For the text-containing cell, return its midpoint in [X, Y] coordinate format. 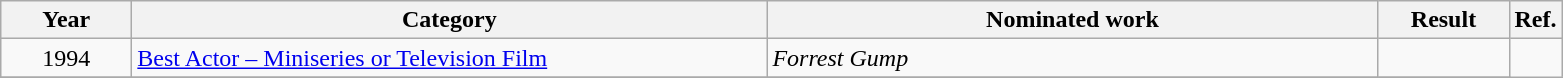
Category [450, 20]
Result [1444, 20]
Year [66, 20]
Nominated work [1072, 20]
Best Actor – Miniseries or Television Film [450, 58]
Forrest Gump [1072, 58]
1994 [66, 58]
Ref. [1536, 20]
